From the cell containing the given text, extract its center point as (X, Y) coordinate. 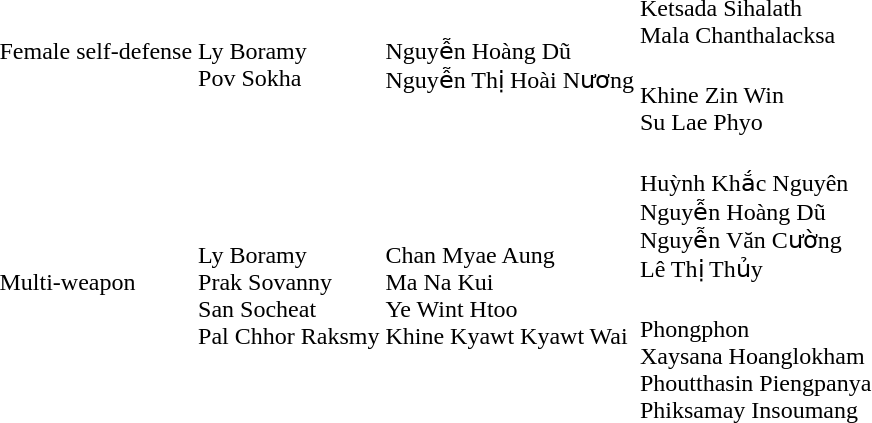
Khine Zin WinSu Lae Phyo (755, 95)
Huỳnh Khắc NguyênNguyễn Hoàng DũNguyễn Văn CườngLê Thị Thủy (755, 212)
